Scan for the cell matching the given text and deliver its [x, y] coordinate at center. 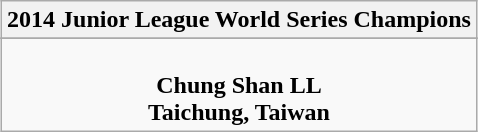
Chung Shan LLTaichung, Taiwan [240, 85]
2014 Junior League World Series Champions [240, 20]
